Pinpoint the cell where the given text exists, returning its (X, Y) midpoint coordinate. 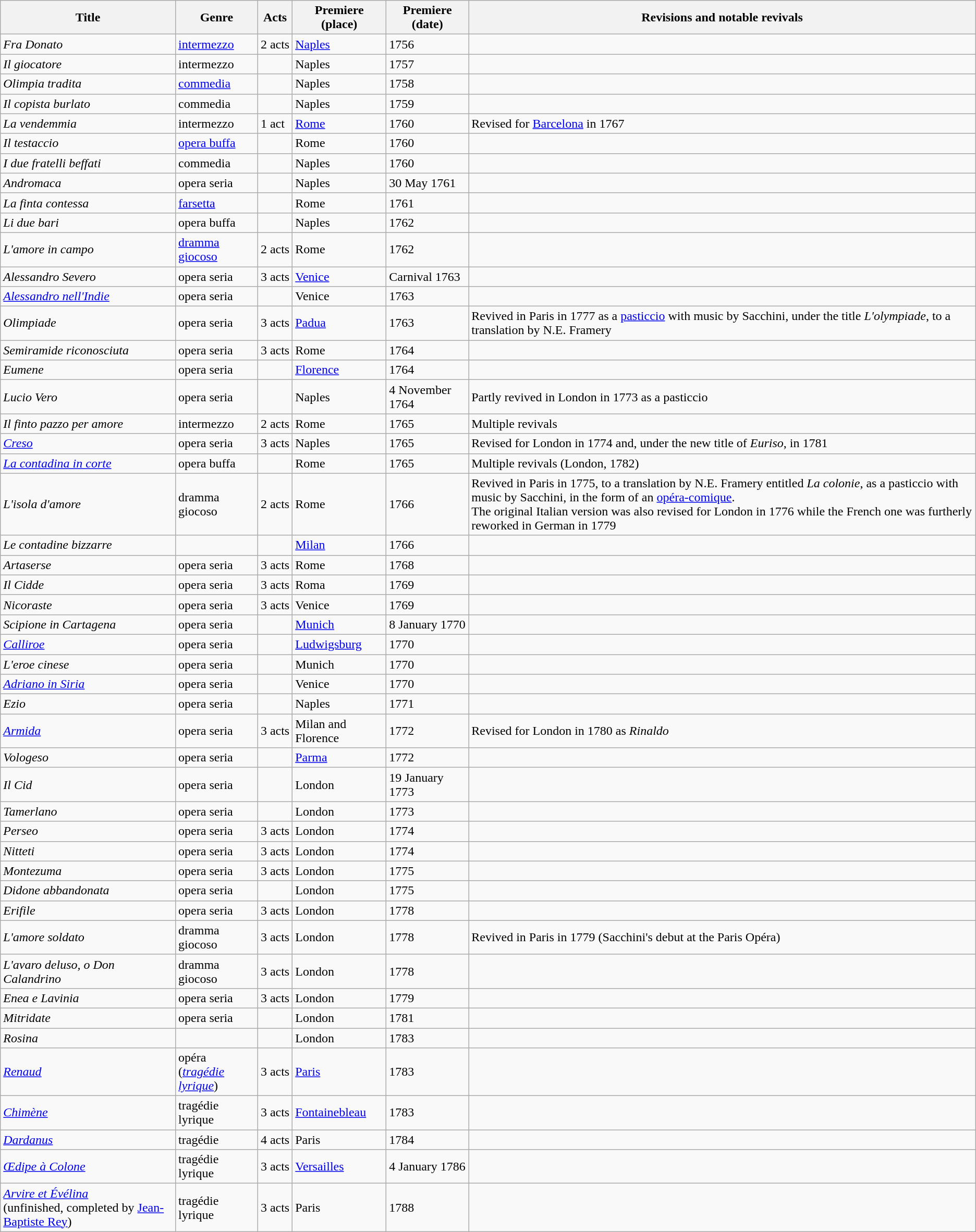
1761 (428, 203)
1 act (275, 124)
Revised for London in 1780 as Rinaldo (723, 731)
19 January 1773 (428, 785)
Fontainebleau (339, 1113)
30 May 1761 (428, 183)
Il Cid (88, 785)
Scipione in Cartagena (88, 624)
1788 (428, 1208)
L'amore soldato (88, 937)
Eumene (88, 370)
Ezio (88, 704)
1759 (428, 104)
Semiramide riconosciuta (88, 350)
Il finto pazzo per amore (88, 424)
L'avaro deluso, o Don Calandrino (88, 971)
L'isola d'amore (88, 504)
L'amore in campo (88, 249)
La finta contessa (88, 203)
Nicoraste (88, 605)
Versailles (339, 1166)
Multiple revivals (London, 1782) (723, 463)
Padua (339, 323)
tragédie (217, 1140)
4 January 1786 (428, 1166)
Perseo (88, 831)
Œdipe à Colone (88, 1166)
Il testaccio (88, 143)
Revised for Barcelona in 1767 (723, 124)
Revised for London in 1774 and, under the new title of Euriso, in 1781 (723, 443)
1757 (428, 64)
Ludwigsburg (339, 644)
1768 (428, 565)
Armida (88, 731)
Chimène (88, 1113)
La contadina in corte (88, 463)
Roma (339, 585)
L'eroe cinese (88, 664)
Didone abbandonata (88, 891)
Alessandro nell'Indie (88, 297)
Montezuma (88, 871)
Fra Donato (88, 44)
Olimpia tradita (88, 84)
farsetta (217, 203)
Dardanus (88, 1140)
Mitridate (88, 1018)
Florence (339, 370)
Andromaca (88, 183)
1779 (428, 998)
1784 (428, 1140)
Lucio Vero (88, 397)
Renaud (88, 1072)
Il giocatore (88, 64)
8 January 1770 (428, 624)
Nitteti (88, 851)
Tamerlano (88, 811)
Calliroe (88, 644)
Premiere (date) (428, 18)
Vologeso (88, 758)
Premiere (place) (339, 18)
1773 (428, 811)
Alessandro Severo (88, 277)
Olimpiade (88, 323)
Title (88, 18)
Acts (275, 18)
1758 (428, 84)
Erifile (88, 910)
La vendemmia (88, 124)
1771 (428, 704)
Le contadine bizzarre (88, 545)
Enea e Lavinia (88, 998)
4 November 1764 (428, 397)
I due fratelli beffati (88, 163)
4 acts (275, 1140)
Milan (339, 545)
Il Cidde (88, 585)
Parma (339, 758)
Revived in Paris in 1779 (Sacchini's debut at the Paris Opéra) (723, 937)
Li due bari (88, 223)
opéra(tragédie lyrique) (217, 1072)
Il copista burlato (88, 104)
Adriano in Siria (88, 684)
Carnival 1763 (428, 277)
Partly revived in London in 1773 as a pasticcio (723, 397)
Artaserse (88, 565)
Genre (217, 18)
Revived in Paris in 1777 as a pasticcio with music by Sacchini, under the title L'olympiade, to a translation by N.E. Framery (723, 323)
Arvire et Évélina(unfinished, completed by Jean-Baptiste Rey) (88, 1208)
Rosina (88, 1038)
Multiple revivals (723, 424)
Milan and Florence (339, 731)
1781 (428, 1018)
1756 (428, 44)
Creso (88, 443)
Revisions and notable revivals (723, 18)
